Locate the cell with the specified text and output its [x, y] center coordinate. 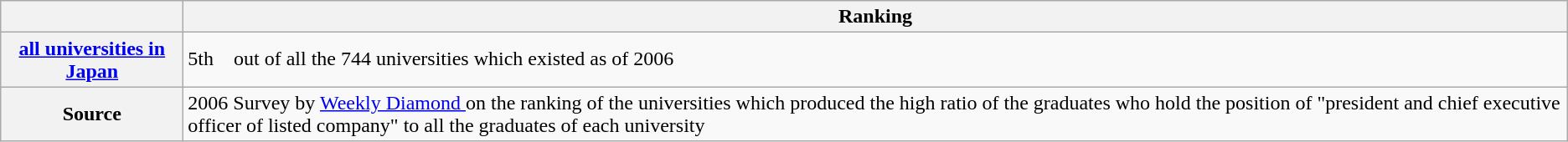
Ranking [875, 17]
all universities in Japan [92, 60]
5th out of all the 744 universities which existed as of 2006 [875, 60]
Source [92, 114]
